Detect which cell encompasses the target text, then output its [X, Y] center coordinate. 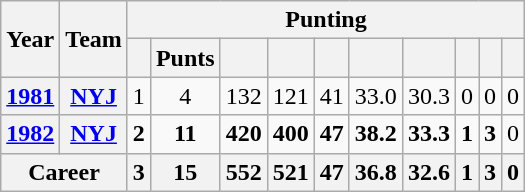
132 [244, 96]
33.0 [376, 96]
11 [185, 134]
Career [64, 172]
36.8 [376, 172]
Year [30, 39]
420 [244, 134]
400 [290, 134]
121 [290, 96]
Team [94, 39]
32.6 [428, 172]
2 [138, 134]
38.2 [376, 134]
41 [332, 96]
Punts [185, 58]
552 [244, 172]
15 [185, 172]
1981 [30, 96]
1982 [30, 134]
521 [290, 172]
4 [185, 96]
Punting [326, 20]
30.3 [428, 96]
33.3 [428, 134]
